Scan for the cell matching the given text and deliver its (X, Y) coordinate at center. 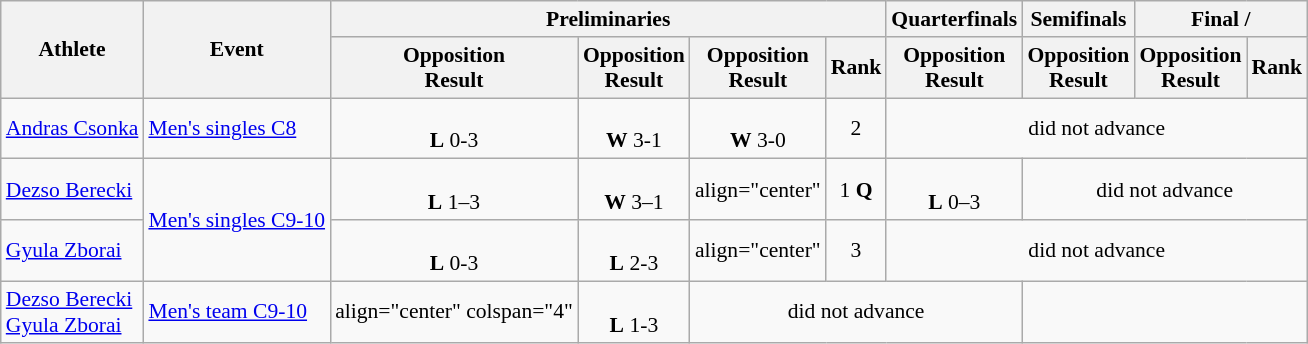
Event (236, 50)
W 3-1 (634, 128)
L 1-3 (634, 312)
3 (856, 250)
Preliminaries (608, 19)
W 3–1 (634, 190)
Quarterfinals (954, 19)
Gyula Zborai (72, 250)
L 0–3 (954, 190)
L 1–3 (454, 190)
Andras Csonka (72, 128)
Dezso Berecki (72, 190)
align="center" colspan="4" (454, 312)
W 3-0 (758, 128)
Athlete (72, 50)
Dezso Berecki Gyula Zborai (72, 312)
Final / (1220, 19)
Men's team C9-10 (236, 312)
L 2-3 (634, 250)
2 (856, 128)
Men's singles C9-10 (236, 220)
1 Q (856, 190)
Men's singles C8 (236, 128)
Semifinals (1078, 19)
